Provide the [x, y] coordinate of the cell's center where the given text is located.  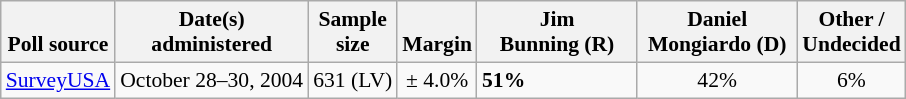
SurveyUSA [58, 80]
Poll source [58, 32]
51% [557, 80]
DanielMongiardo (D) [717, 32]
Samplesize [352, 32]
42% [717, 80]
JimBunning (R) [557, 32]
Date(s)administered [212, 32]
Margin [437, 32]
631 (LV) [352, 80]
October 28–30, 2004 [212, 80]
± 4.0% [437, 80]
6% [851, 80]
Other /Undecided [851, 32]
